For the text-containing cell, return its midpoint in (x, y) coordinate format. 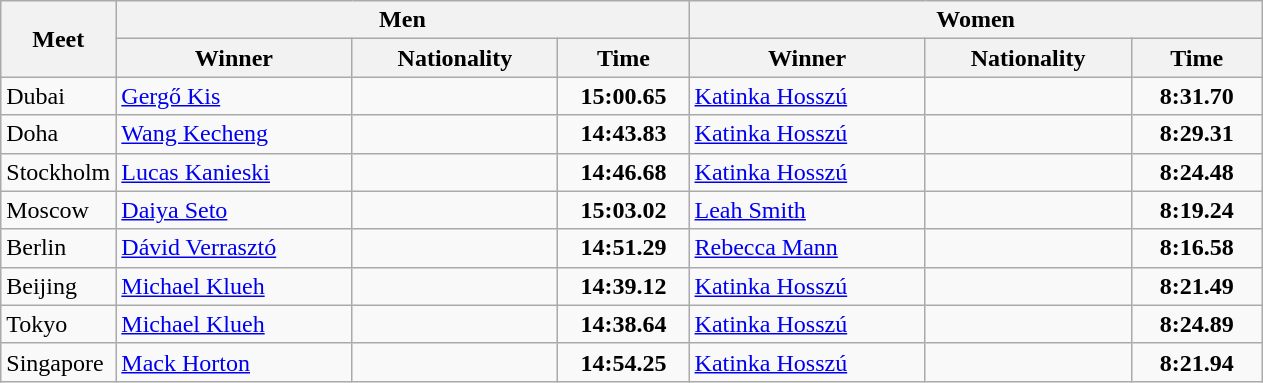
14:38.64 (624, 324)
14:54.25 (624, 362)
Dávid Verrasztó (234, 248)
Meet (58, 39)
8:21.49 (1196, 286)
14:51.29 (624, 248)
Stockholm (58, 172)
Mack Horton (234, 362)
Gergő Kis (234, 96)
8:16.58 (1196, 248)
14:39.12 (624, 286)
14:46.68 (624, 172)
Wang Kecheng (234, 134)
15:00.65 (624, 96)
15:03.02 (624, 210)
Leah Smith (807, 210)
Dubai (58, 96)
Women (976, 20)
8:31.70 (1196, 96)
8:19.24 (1196, 210)
8:24.48 (1196, 172)
8:29.31 (1196, 134)
Rebecca Mann (807, 248)
Men (402, 20)
Daiya Seto (234, 210)
Berlin (58, 248)
Lucas Kanieski (234, 172)
Singapore (58, 362)
Moscow (58, 210)
Doha (58, 134)
8:21.94 (1196, 362)
Beijing (58, 286)
Tokyo (58, 324)
14:43.83 (624, 134)
8:24.89 (1196, 324)
